Provide the (x, y) coordinate of the cell's center where the given text is located.  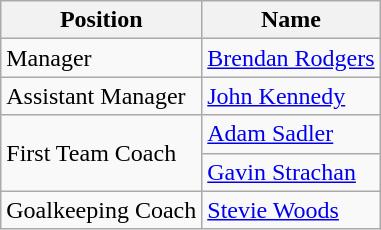
Position (102, 20)
Brendan Rodgers (291, 58)
Goalkeeping Coach (102, 210)
Name (291, 20)
John Kennedy (291, 96)
Manager (102, 58)
Stevie Woods (291, 210)
Assistant Manager (102, 96)
Gavin Strachan (291, 172)
First Team Coach (102, 153)
Adam Sadler (291, 134)
